Pinpoint the cell where the given text exists, returning its (X, Y) midpoint coordinate. 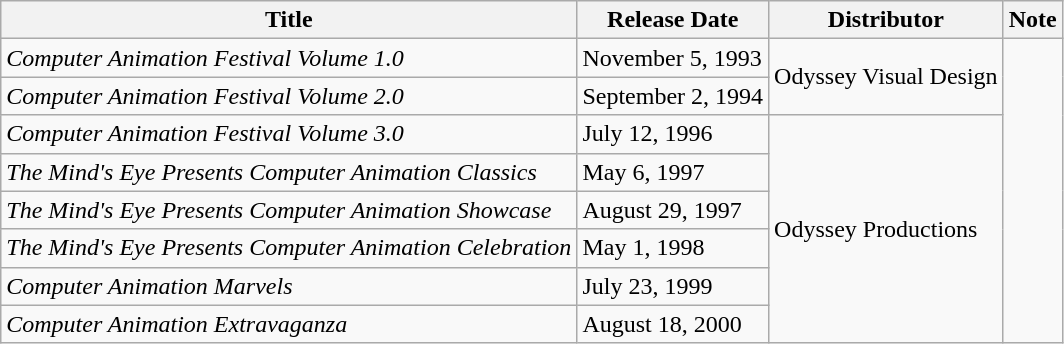
The Mind's Eye Presents Computer Animation Showcase (289, 210)
Title (289, 20)
Distributor (886, 20)
Odyssey Visual Design (886, 77)
Computer Animation Extravaganza (289, 324)
September 2, 1994 (673, 96)
November 5, 1993 (673, 58)
The Mind's Eye Presents Computer Animation Classics (289, 172)
Note (1032, 20)
Computer Animation Marvels (289, 286)
Computer Animation Festival Volume 3.0 (289, 134)
May 1, 1998 (673, 248)
May 6, 1997 (673, 172)
August 18, 2000 (673, 324)
Release Date (673, 20)
July 23, 1999 (673, 286)
Odyssey Productions (886, 229)
Computer Animation Festival Volume 2.0 (289, 96)
Computer Animation Festival Volume 1.0 (289, 58)
The Mind's Eye Presents Computer Animation Celebration (289, 248)
August 29, 1997 (673, 210)
July 12, 1996 (673, 134)
